Extract the (x, y) coordinate from the center of the cell holding the provided text.  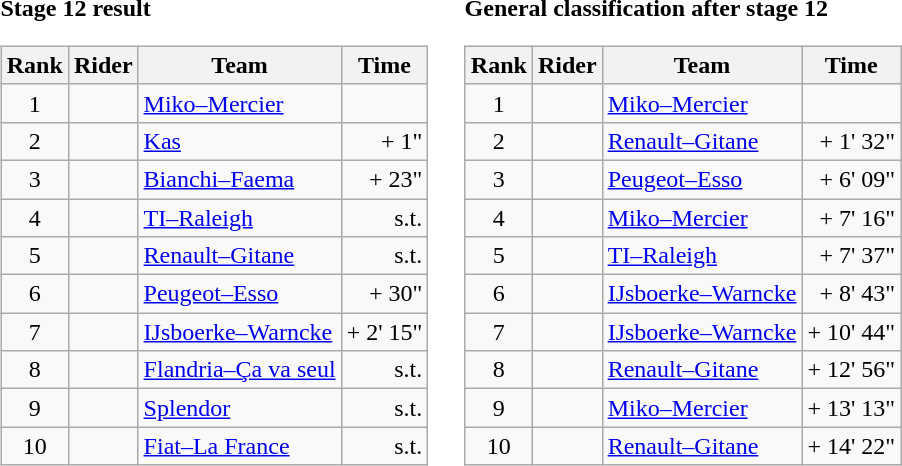
+ 12' 56" (852, 370)
+ 14' 22" (852, 446)
+ 8' 43" (852, 294)
+ 6' 09" (852, 179)
Bianchi–Faema (240, 179)
+ 1' 32" (852, 141)
+ 7' 37" (852, 256)
Fiat–La France (240, 446)
+ 23" (384, 179)
+ 10' 44" (852, 332)
+ 2' 15" (384, 332)
+ 30" (384, 294)
Splendor (240, 408)
+ 13' 13" (852, 408)
Flandria–Ça va seul (240, 370)
Kas (240, 141)
+ 7' 16" (852, 217)
+ 1" (384, 141)
